Locate the cell with the specified text and output its (X, Y) center coordinate. 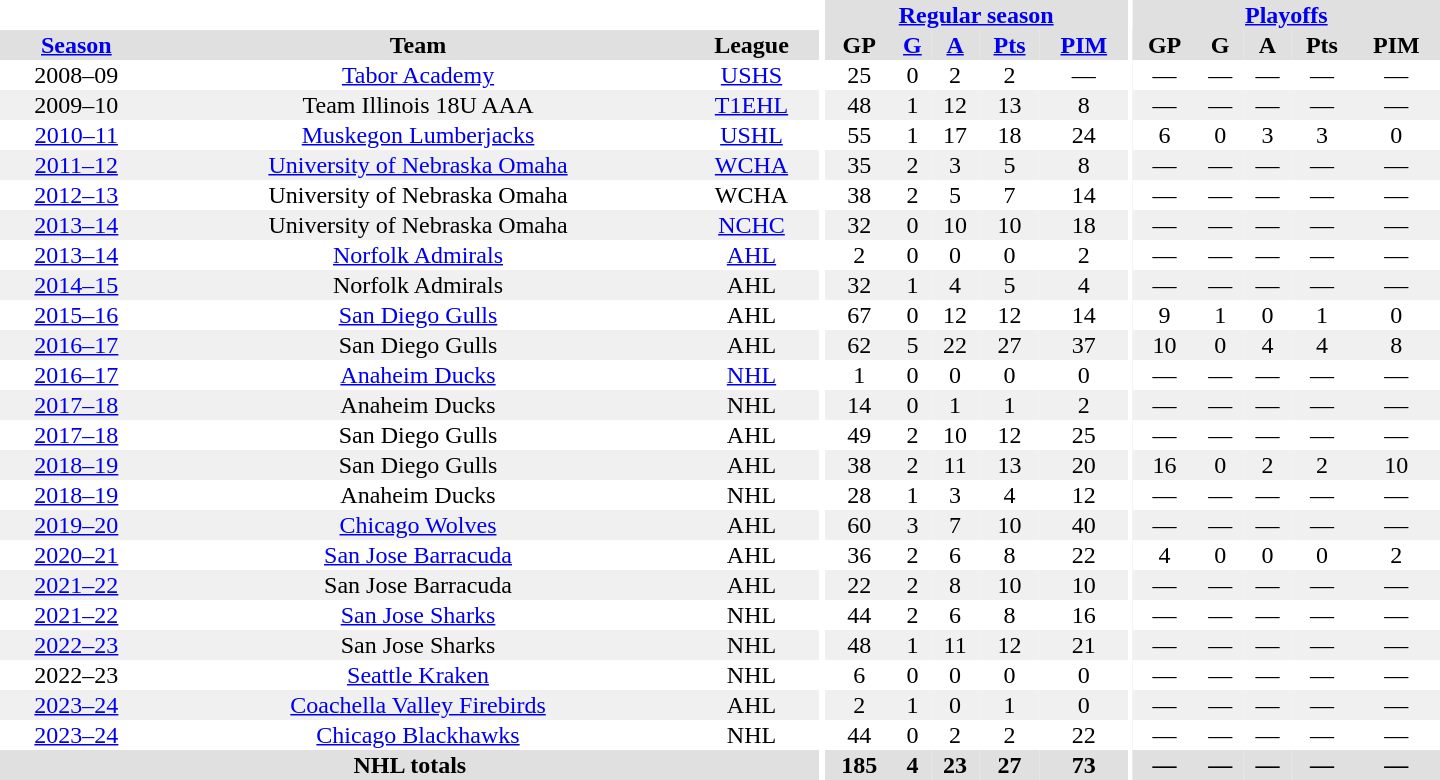
2012–13 (76, 195)
2015–16 (76, 315)
USHL (751, 135)
20 (1084, 465)
2019–20 (76, 525)
2009–10 (76, 105)
2020–21 (76, 555)
Chicago Wolves (418, 525)
55 (859, 135)
73 (1084, 765)
67 (859, 315)
23 (954, 765)
Chicago Blackhawks (418, 735)
T1EHL (751, 105)
Tabor Academy (418, 75)
9 (1165, 315)
Muskegon Lumberjacks (418, 135)
60 (859, 525)
League (751, 45)
35 (859, 165)
36 (859, 555)
40 (1084, 525)
2011–12 (76, 165)
49 (859, 435)
Team Illinois 18U AAA (418, 105)
USHS (751, 75)
2008–09 (76, 75)
Seattle Kraken (418, 675)
17 (954, 135)
37 (1084, 345)
62 (859, 345)
NHL totals (410, 765)
185 (859, 765)
NCHC (751, 225)
28 (859, 495)
2010–11 (76, 135)
2014–15 (76, 285)
Coachella Valley Firebirds (418, 705)
24 (1084, 135)
Regular season (976, 15)
Playoffs (1286, 15)
Team (418, 45)
21 (1084, 645)
Season (76, 45)
